Detect which cell encompasses the target text, then output its [x, y] center coordinate. 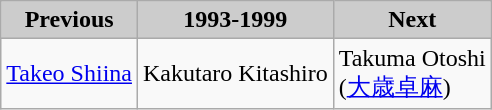
1993-1999 [235, 20]
Next [412, 20]
Previous [70, 20]
Takeo Shiina [70, 74]
Kakutaro Kitashiro [235, 74]
Takuma Otoshi(大歳卓麻) [412, 74]
